Search for the cell housing the specified text and yield its (x, y) center coordinate. 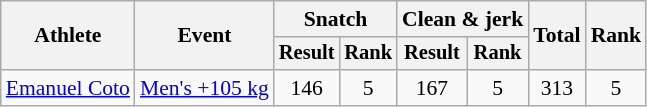
Total (556, 36)
Clean & jerk (462, 19)
313 (556, 88)
Event (204, 36)
Emanuel Coto (68, 88)
Men's +105 kg (204, 88)
146 (307, 88)
167 (432, 88)
Snatch (336, 19)
Athlete (68, 36)
